Return (X, Y) of the center of cell containing provided text 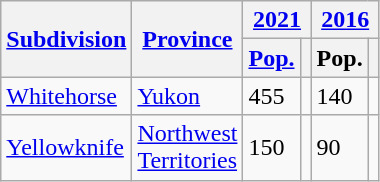
140 (340, 96)
90 (340, 148)
455 (272, 96)
NorthwestTerritories (188, 148)
Province (188, 39)
2016 (345, 20)
Yukon (188, 96)
Subdivision (66, 39)
150 (272, 148)
2021 (277, 20)
Yellowknife (66, 148)
Whitehorse (66, 96)
